Return [X, Y] of the center of cell containing provided text 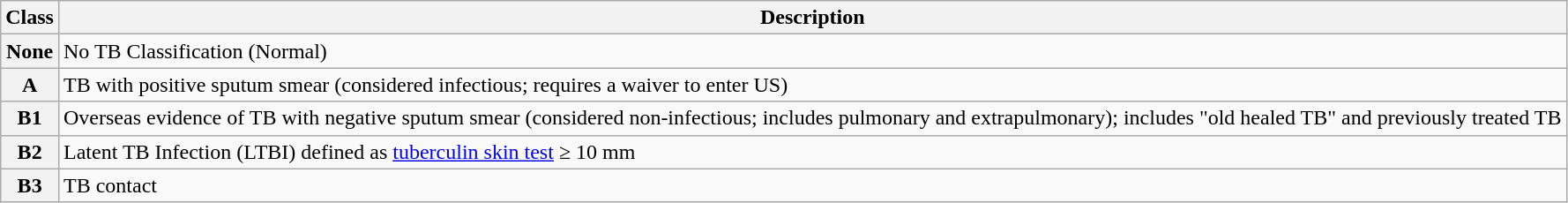
None [30, 51]
A [30, 85]
No TB Classification (Normal) [812, 51]
TB with positive sputum smear (considered infectious; requires a waiver to enter US) [812, 85]
B3 [30, 185]
Latent TB Infection (LTBI) defined as tuberculin skin test ≥ 10 mm [812, 152]
B2 [30, 152]
Description [812, 18]
B1 [30, 118]
TB contact [812, 185]
Class [30, 18]
